From the cell containing the given text, extract its center point as (X, Y) coordinate. 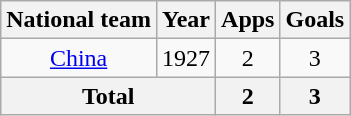
Apps (248, 20)
National team (79, 20)
Goals (315, 20)
Year (186, 20)
1927 (186, 58)
Total (108, 96)
China (79, 58)
